Find where the given text appears and provide that cell's center as (X, Y) coordinate. 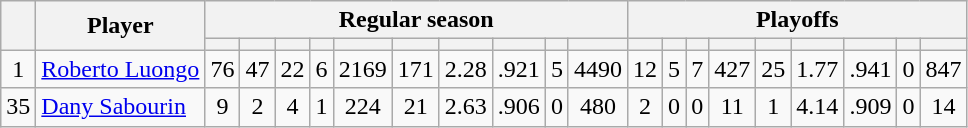
.941 (870, 69)
.909 (870, 107)
1.77 (818, 69)
224 (362, 107)
.906 (518, 107)
6 (322, 69)
35 (18, 107)
22 (292, 69)
Player (120, 26)
Dany Sabourin (120, 107)
2169 (362, 69)
Roberto Luongo (120, 69)
12 (644, 69)
4.14 (818, 107)
11 (732, 107)
76 (222, 69)
25 (774, 69)
4 (292, 107)
427 (732, 69)
171 (416, 69)
.921 (518, 69)
2.63 (466, 107)
847 (944, 69)
7 (698, 69)
9 (222, 107)
2.28 (466, 69)
21 (416, 107)
Regular season (416, 20)
480 (598, 107)
47 (258, 69)
4490 (598, 69)
14 (944, 107)
Playoffs (797, 20)
